Detect which cell encompasses the target text, then output its [X, Y] center coordinate. 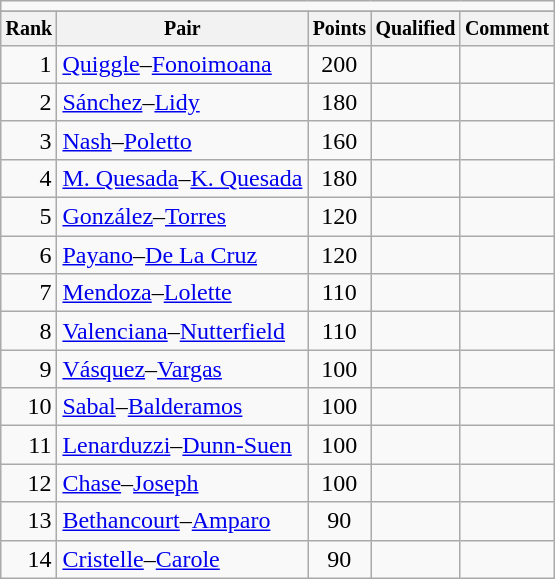
2 [29, 102]
10 [29, 407]
11 [29, 445]
Lenarduzzi–Dunn-Suen [182, 445]
7 [29, 293]
6 [29, 255]
Cristelle–Carole [182, 559]
4 [29, 178]
M. Quesada–K. Quesada [182, 178]
8 [29, 331]
Payano–De La Cruz [182, 255]
14 [29, 559]
Sabal–Balderamos [182, 407]
Chase–Joseph [182, 483]
12 [29, 483]
5 [29, 217]
Nash–Poletto [182, 140]
Rank [29, 28]
Mendoza–Lolette [182, 293]
3 [29, 140]
200 [340, 64]
Sánchez–Lidy [182, 102]
Points [340, 28]
9 [29, 369]
Comment [507, 28]
160 [340, 140]
Vásquez–Vargas [182, 369]
González–Torres [182, 217]
13 [29, 521]
Bethancourt–Amparo [182, 521]
Qualified [416, 28]
1 [29, 64]
Valenciana–Nutterfield [182, 331]
Quiggle–Fonoimoana [182, 64]
Pair [182, 28]
